Search for the cell housing the specified text and yield its [x, y] center coordinate. 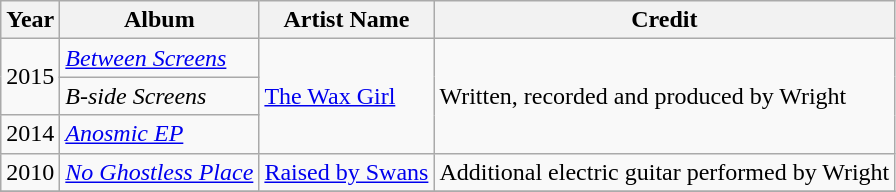
The Wax Girl [346, 96]
Year [30, 20]
No Ghostless Place [160, 172]
Between Screens [160, 58]
B-side Screens [160, 96]
Artist Name [346, 20]
Album [160, 20]
Written, recorded and produced by Wright [664, 96]
Anosmic EP [160, 134]
2014 [30, 134]
Additional electric guitar performed by Wright [664, 172]
Credit [664, 20]
2010 [30, 172]
2015 [30, 77]
Raised by Swans [346, 172]
